Scan for the cell matching the given text and deliver its [x, y] coordinate at center. 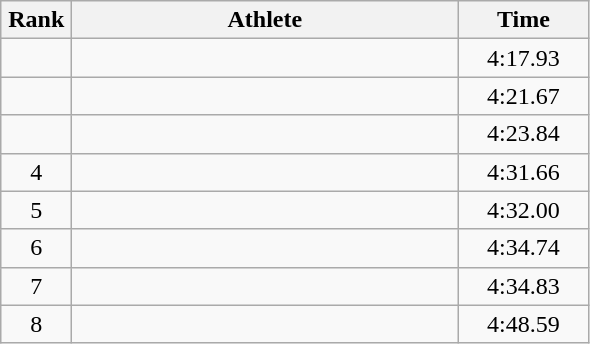
4:32.00 [524, 210]
4:23.84 [524, 134]
4:34.83 [524, 286]
4:17.93 [524, 58]
Rank [36, 20]
4:31.66 [524, 172]
7 [36, 286]
4:48.59 [524, 324]
Time [524, 20]
6 [36, 248]
5 [36, 210]
4 [36, 172]
Athlete [265, 20]
4:21.67 [524, 96]
8 [36, 324]
4:34.74 [524, 248]
